Capture the cell that displays the provided text and extract its [x, y] central coordinate. 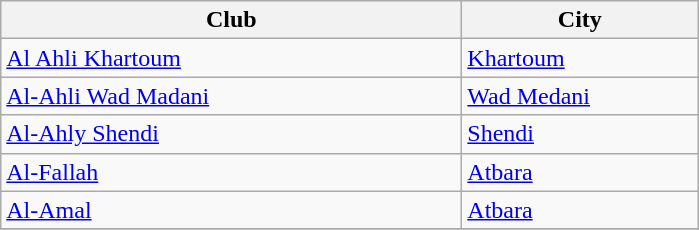
Al-Ahly Shendi [232, 134]
Al-Fallah [232, 172]
Al-Ahli Wad Madani [232, 96]
Khartoum [580, 58]
Al Ahli Khartoum [232, 58]
City [580, 20]
Wad Medani [580, 96]
Al-Amal [232, 210]
Club [232, 20]
Shendi [580, 134]
